Scan for the cell matching the given text and deliver its [X, Y] coordinate at center. 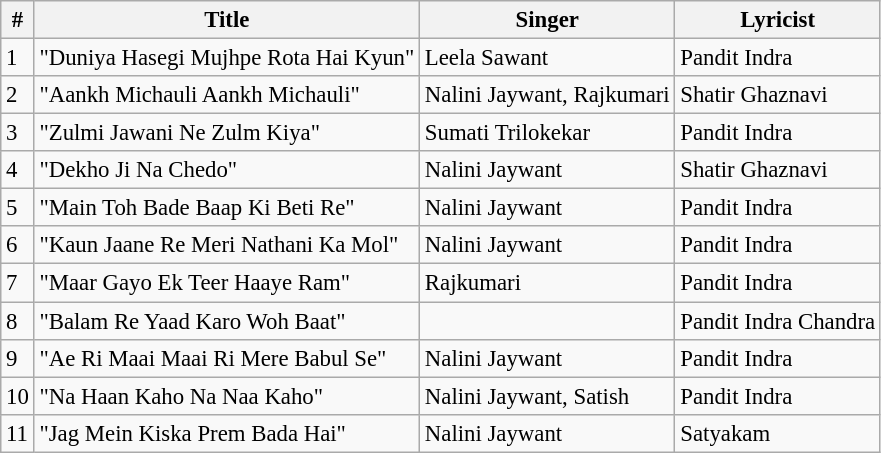
Rajkumari [548, 283]
10 [18, 396]
"Na Haan Kaho Na Naa Kaho" [226, 396]
Lyricist [778, 20]
4 [18, 170]
3 [18, 133]
1 [18, 58]
6 [18, 245]
Singer [548, 20]
Nalini Jaywant, Rajkumari [548, 95]
"Main Toh Bade Baap Ki Beti Re" [226, 208]
2 [18, 95]
Nalini Jaywant, Satish [548, 396]
"Aankh Michauli Aankh Michauli" [226, 95]
"Kaun Jaane Re Meri Nathani Ka Mol" [226, 245]
"Jag Mein Kiska Prem Bada Hai" [226, 433]
"Zulmi Jawani Ne Zulm Kiya" [226, 133]
8 [18, 321]
7 [18, 283]
5 [18, 208]
"Duniya Hasegi Mujhpe Rota Hai Kyun" [226, 58]
"Maar Gayo Ek Teer Haaye Ram" [226, 283]
"Dekho Ji Na Chedo" [226, 170]
Leela Sawant [548, 58]
"Balam Re Yaad Karo Woh Baat" [226, 321]
# [18, 20]
Title [226, 20]
9 [18, 358]
Pandit Indra Chandra [778, 321]
Sumati Trilokekar [548, 133]
Satyakam [778, 433]
11 [18, 433]
"Ae Ri Maai Maai Ri Mere Babul Se" [226, 358]
